Output the (X, Y) coordinate of the center of the cell containing the given text.  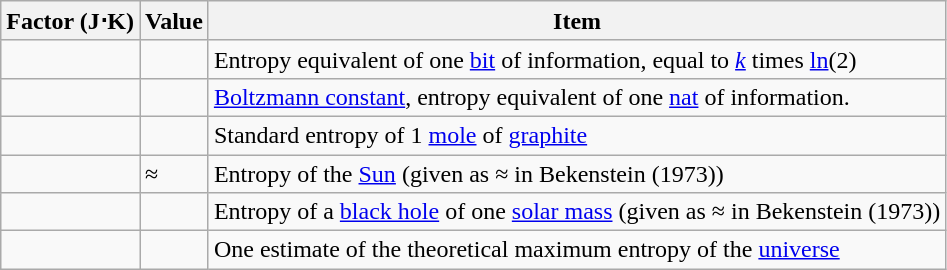
≈ (174, 173)
One estimate of the theoretical maximum entropy of the universe (576, 250)
Boltzmann constant, entropy equivalent of one nat of information. (576, 97)
Entropy equivalent of one bit of information, equal to k times ln(2) (576, 59)
Standard entropy of 1 mole of graphite (576, 135)
Entropy of the Sun (given as ≈ in Bekenstein (1973)) (576, 173)
Value (174, 21)
Item (576, 21)
Factor (J⋅K) (70, 21)
Entropy of a black hole of one solar mass (given as ≈ in Bekenstein (1973)) (576, 212)
